Pinpoint the cell where the given text exists, returning its (X, Y) midpoint coordinate. 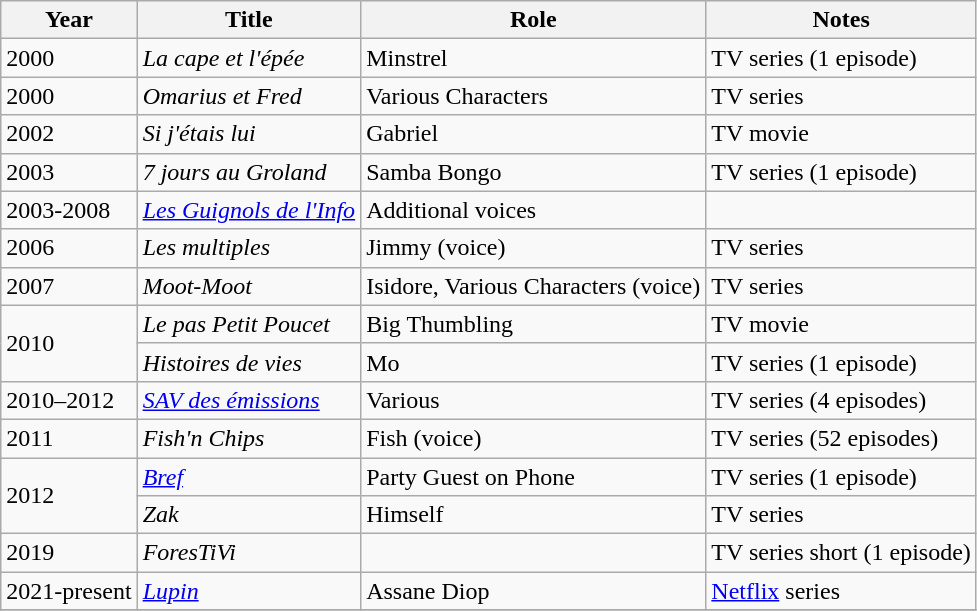
Assane Diop (534, 591)
TV series short (1 episode) (842, 553)
Additional voices (534, 210)
2010–2012 (69, 400)
Isidore, Various Characters (voice) (534, 286)
Histoires de vies (249, 362)
SAV des émissions (249, 400)
Bref (249, 477)
2003 (69, 172)
Si j'étais lui (249, 134)
La cape et l'épée (249, 58)
Fish (voice) (534, 438)
Zak (249, 515)
Gabriel (534, 134)
Netflix series (842, 591)
2010 (69, 343)
7 jours au Groland (249, 172)
Les Guignols de l'Info (249, 210)
2021-present (69, 591)
2003-2008 (69, 210)
2011 (69, 438)
Various (534, 400)
ForesTiVi (249, 553)
2006 (69, 248)
Year (69, 20)
Samba Bongo (534, 172)
Role (534, 20)
Minstrel (534, 58)
TV series (52 episodes) (842, 438)
Moot-Moot (249, 286)
Lupin (249, 591)
Himself (534, 515)
Various Characters (534, 96)
Party Guest on Phone (534, 477)
2007 (69, 286)
2002 (69, 134)
Omarius et Fred (249, 96)
TV series (4 episodes) (842, 400)
Le pas Petit Poucet (249, 324)
Fish'n Chips (249, 438)
Les multiples (249, 248)
Mo (534, 362)
2012 (69, 496)
2019 (69, 553)
Notes (842, 20)
Title (249, 20)
Jimmy (voice) (534, 248)
Big Thumbling (534, 324)
